Return the [x, y] coordinate for the center point of the cell that contains the specified text.  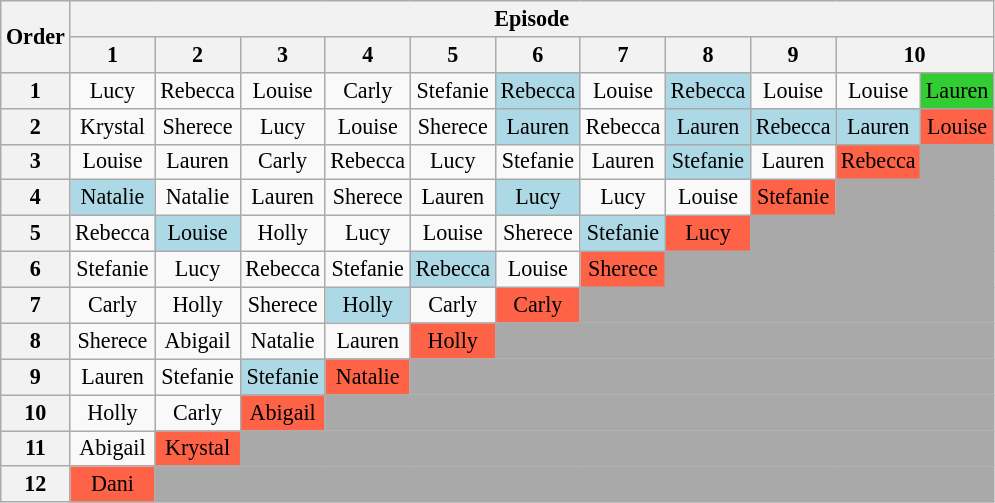
Episode [532, 18]
11 [36, 448]
12 [36, 484]
Order [36, 36]
Dani [112, 484]
